For the text-containing cell, return its midpoint in (X, Y) coordinate format. 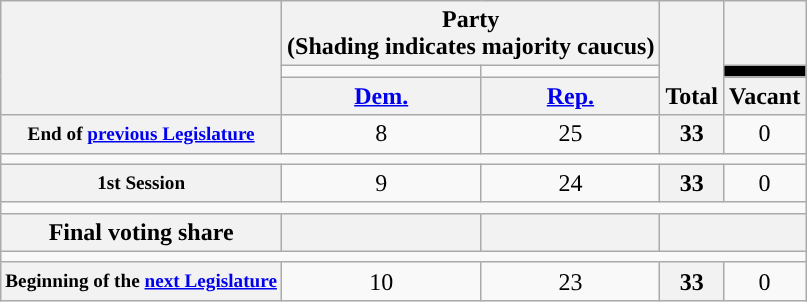
Vacant (764, 96)
Total (692, 58)
Party (Shading indicates majority caucus) (471, 34)
25 (570, 134)
1st Session (142, 183)
End of previous Legislature (142, 134)
24 (570, 183)
Rep. (570, 96)
Final voting share (142, 232)
9 (382, 183)
Beginning of the next Legislature (142, 281)
10 (382, 281)
8 (382, 134)
Dem. (382, 96)
23 (570, 281)
